For the text-containing cell, return its midpoint in (x, y) coordinate format. 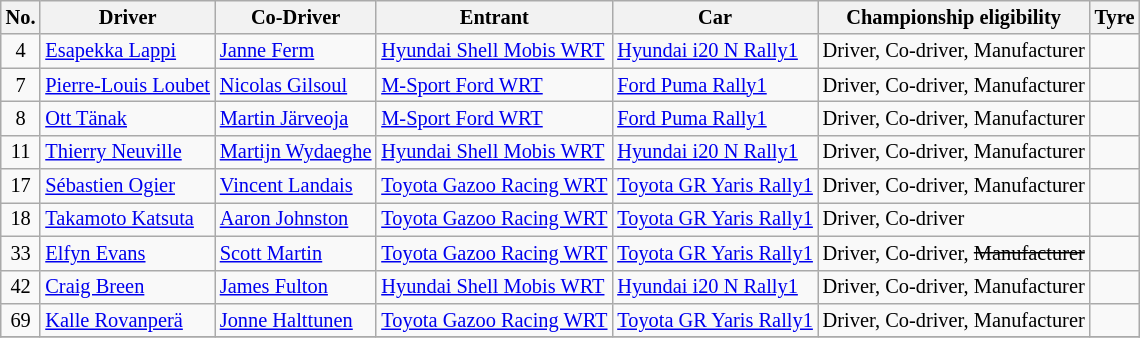
33 (21, 253)
Scott Martin (296, 253)
Aaron Johnston (296, 219)
Driver, Co-driver (954, 219)
Martijn Wydaeghe (296, 152)
No. (21, 17)
18 (21, 219)
17 (21, 186)
8 (21, 118)
Thierry Neuville (127, 152)
Takamoto Katsuta (127, 219)
Car (714, 17)
Vincent Landais (296, 186)
Craig Breen (127, 287)
Entrant (494, 17)
Elfyn Evans (127, 253)
Co-Driver (296, 17)
Championship eligibility (954, 17)
Ott Tänak (127, 118)
Pierre-Louis Loubet (127, 85)
Nicolas Gilsoul (296, 85)
Sébastien Ogier (127, 186)
Tyre (1115, 17)
Jonne Halttunen (296, 320)
11 (21, 152)
42 (21, 287)
Martin Järveoja (296, 118)
7 (21, 85)
4 (21, 51)
Janne Ferm (296, 51)
Kalle Rovanperä (127, 320)
Driver (127, 17)
James Fulton (296, 287)
Esapekka Lappi (127, 51)
69 (21, 320)
